Extract the (x, y) coordinate from the center of the cell holding the provided text.  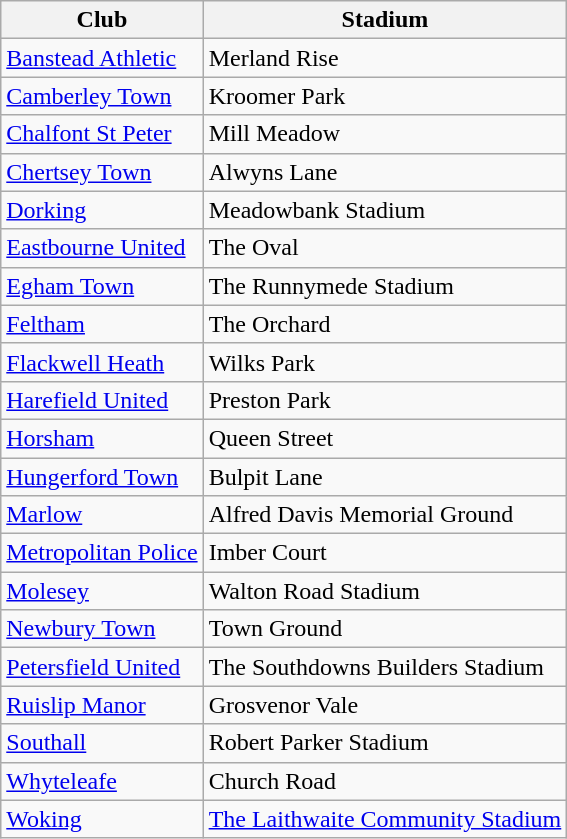
Whyteleafe (102, 781)
The Southdowns Builders Stadium (385, 667)
Woking (102, 819)
Feltham (102, 324)
Church Road (385, 781)
Ruislip Manor (102, 705)
Chalfont St Peter (102, 134)
Robert Parker Stadium (385, 743)
Petersfield United (102, 667)
Wilks Park (385, 362)
The Laithwaite Community Stadium (385, 819)
Egham Town (102, 286)
Stadium (385, 20)
Imber Court (385, 553)
Bulpit Lane (385, 477)
Horsham (102, 438)
The Orchard (385, 324)
The Oval (385, 248)
Merland Rise (385, 58)
Southall (102, 743)
Chertsey Town (102, 172)
Kroomer Park (385, 96)
Walton Road Stadium (385, 591)
Metropolitan Police (102, 553)
Queen Street (385, 438)
Marlow (102, 515)
Newbury Town (102, 629)
Banstead Athletic (102, 58)
Town Ground (385, 629)
Flackwell Heath (102, 362)
The Runnymede Stadium (385, 286)
Grosvenor Vale (385, 705)
Harefield United (102, 400)
Eastbourne United (102, 248)
Molesey (102, 591)
Preston Park (385, 400)
Hungerford Town (102, 477)
Alfred Davis Memorial Ground (385, 515)
Camberley Town (102, 96)
Alwyns Lane (385, 172)
Meadowbank Stadium (385, 210)
Club (102, 20)
Dorking (102, 210)
Mill Meadow (385, 134)
